From the cell containing the given text, extract its center point as [X, Y] coordinate. 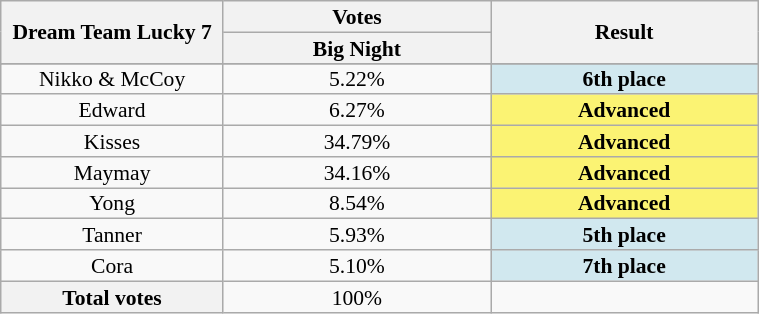
Yong [112, 204]
Votes [356, 16]
Nikko & McCoy [112, 78]
Result [624, 32]
8.54% [356, 204]
5.93% [356, 234]
5.22% [356, 78]
6.27% [356, 110]
Big Night [356, 48]
Maymay [112, 172]
Cora [112, 266]
34.16% [356, 172]
Dream Team Lucky 7 [112, 32]
5.10% [356, 266]
Total votes [112, 296]
Kisses [112, 142]
34.79% [356, 142]
6th place [624, 78]
Tanner [112, 234]
100% [356, 296]
7th place [624, 266]
5th place [624, 234]
Edward [112, 110]
